Detect which cell encompasses the target text, then output its (x, y) center coordinate. 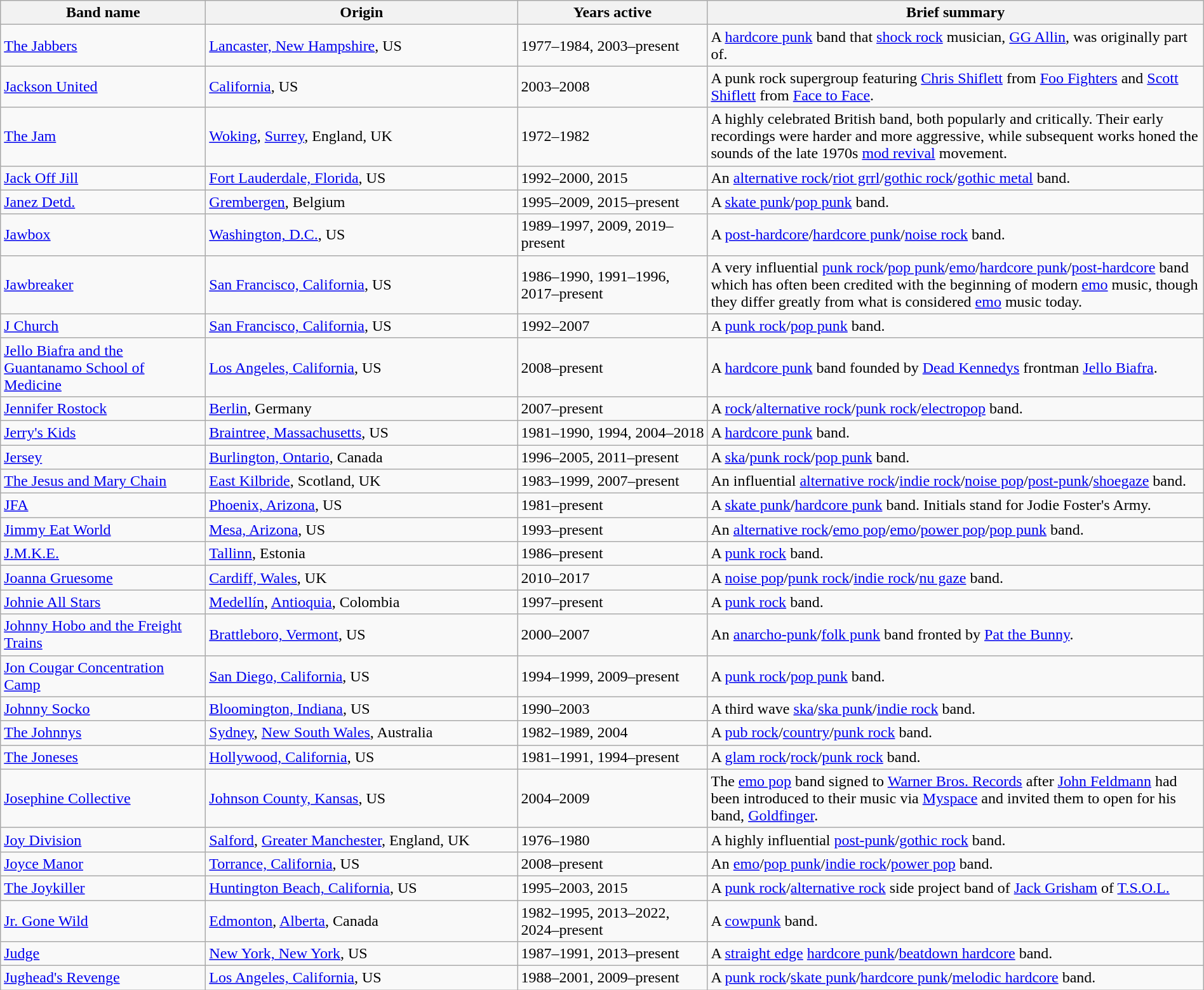
Lancaster, New Hampshire, US (362, 46)
A pub rock/country/punk rock band. (955, 733)
Jr. Gone Wild (103, 921)
Jon Cougar Concentration Camp (103, 676)
2007–present (612, 408)
An influential alternative rock/indie rock/noise pop/post-punk/shoegaze band. (955, 481)
Jawbox (103, 235)
Joy Division (103, 839)
Huntington Beach, California, US (362, 888)
Washington, D.C., US (362, 235)
Brattleboro, Vermont, US (362, 635)
Joyce Manor (103, 864)
1989–1997, 2009, 2019–present (612, 235)
The Jabbers (103, 46)
Johnie All Stars (103, 602)
J Church (103, 326)
1992–2000, 2015 (612, 178)
2004–2009 (612, 798)
Burlington, Ontario, Canada (362, 457)
A noise pop/punk rock/indie rock/nu gaze band. (955, 578)
1993–present (612, 530)
Edmonton, Alberta, Canada (362, 921)
East Kilbride, Scotland, UK (362, 481)
1987–1991, 2013–present (612, 954)
A straight edge hardcore punk/beatdown hardcore band. (955, 954)
1981–1990, 1994, 2004–2018 (612, 432)
Medellín, Antioquia, Colombia (362, 602)
JFA (103, 505)
Janez Detd. (103, 202)
Joanna Gruesome (103, 578)
Johnny Socko (103, 709)
Tallinn, Estonia (362, 554)
California, US (362, 86)
Johnson County, Kansas, US (362, 798)
Braintree, Massachusetts, US (362, 432)
Phoenix, Arizona, US (362, 505)
A highly influential post-punk/gothic rock band. (955, 839)
1983–1999, 2007–present (612, 481)
1986–1990, 1991–1996, 2017–present (612, 284)
The Joneses (103, 757)
A third wave ska/ska punk/indie rock band. (955, 709)
Jello Biafra and the Guantanamo School of Medicine (103, 367)
Jack Off Jill (103, 178)
Fort Lauderdale, Florida, US (362, 178)
1988–2001, 2009–present (612, 978)
Brief summary (955, 13)
The Jam (103, 137)
An anarcho-punk/folk punk band fronted by Pat the Bunny. (955, 635)
Josephine Collective (103, 798)
1981–1991, 1994–present (612, 757)
A punk rock/skate punk/hardcore punk/melodic hardcore band. (955, 978)
1981–present (612, 505)
A skate punk/pop punk band. (955, 202)
A hardcore punk band. (955, 432)
A rock/alternative rock/punk rock/electropop band. (955, 408)
Origin (362, 13)
A cowpunk band. (955, 921)
Mesa, Arizona, US (362, 530)
Sydney, New South Wales, Australia (362, 733)
2010–2017 (612, 578)
An alternative rock/emo pop/emo/power pop/pop punk band. (955, 530)
Jimmy Eat World (103, 530)
1972–1982 (612, 137)
1995–2009, 2015–present (612, 202)
1977–1984, 2003–present (612, 46)
Bloomington, Indiana, US (362, 709)
Johnny Hobo and the Freight Trains (103, 635)
Salford, Greater Manchester, England, UK (362, 839)
Hollywood, California, US (362, 757)
A post-hardcore/hardcore punk/noise rock band. (955, 235)
1994–1999, 2009–present (612, 676)
1992–2007 (612, 326)
Torrance, California, US (362, 864)
Berlin, Germany (362, 408)
1982–1995, 2013–2022, 2024–present (612, 921)
Jennifer Rostock (103, 408)
San Diego, California, US (362, 676)
Jawbreaker (103, 284)
Cardiff, Wales, UK (362, 578)
Jughead's Revenge (103, 978)
A glam rock/rock/punk rock band. (955, 757)
The Joykiller (103, 888)
A punk rock supergroup featuring Chris Shiflett from Foo Fighters and Scott Shiflett from Face to Face. (955, 86)
A skate punk/hardcore punk band. Initials stand for Jodie Foster's Army. (955, 505)
2003–2008 (612, 86)
1995–2003, 2015 (612, 888)
1986–present (612, 554)
An alternative rock/riot grrl/gothic rock/gothic metal band. (955, 178)
J.M.K.E. (103, 554)
2000–2007 (612, 635)
Years active (612, 13)
A hardcore punk band that shock rock musician, GG Allin, was originally part of. (955, 46)
An emo/pop punk/indie rock/power pop band. (955, 864)
1997–present (612, 602)
Judge (103, 954)
Woking, Surrey, England, UK (362, 137)
A hardcore punk band founded by Dead Kennedys frontman Jello Biafra. (955, 367)
A ska/punk rock/pop punk band. (955, 457)
1976–1980 (612, 839)
1982–1989, 2004 (612, 733)
1990–2003 (612, 709)
New York, New York, US (362, 954)
The Jesus and Mary Chain (103, 481)
Band name (103, 13)
Jerry's Kids (103, 432)
1996–2005, 2011–present (612, 457)
Jersey (103, 457)
A punk rock/alternative rock side project band of Jack Grisham of T.S.O.L. (955, 888)
The Johnnys (103, 733)
Jackson United (103, 86)
Grembergen, Belgium (362, 202)
